Determine the [X, Y] coordinate at the center of the cell enclosing the given text.  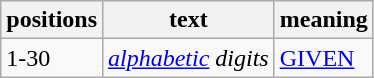
positions [52, 20]
meaning [324, 20]
GIVEN [324, 58]
1-30 [52, 58]
text [189, 20]
alphabetic digits [189, 58]
